Output the (X, Y) coordinate of the center of the cell containing the given text.  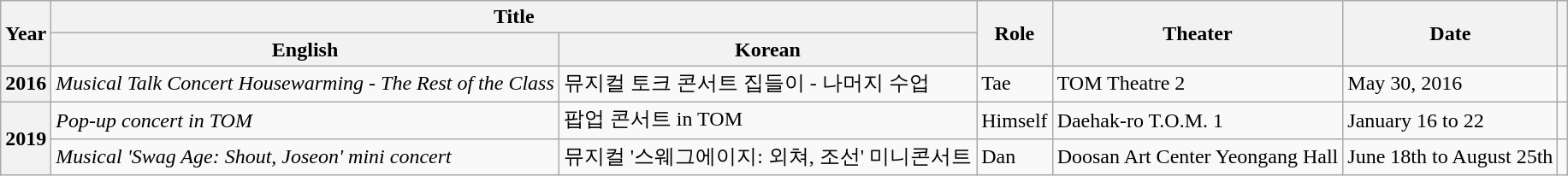
2016 (26, 84)
Role (1015, 33)
Pop-up concert in TOM (305, 120)
Title (514, 17)
Date (1451, 33)
뮤지컬 '스웨그에이지: 외쳐, 조선' 미니콘서트 (767, 157)
Dan (1015, 157)
Daehak-ro T.O.M. 1 (1198, 120)
Doosan Art Center Yeongang Hall (1198, 157)
Korean (767, 50)
Himself (1015, 120)
May 30, 2016 (1451, 84)
English (305, 50)
Musical 'Swag Age: Shout, Joseon' mini concert (305, 157)
뮤지컬 토크 콘서트 집들이 - 나머지 수업 (767, 84)
Year (26, 33)
팝업 콘서트 in TOM (767, 120)
2019 (26, 138)
Musical Talk Concert Housewarming - The Rest of the Class (305, 84)
June 18th to August 25th (1451, 157)
Tae (1015, 84)
January 16 to 22 (1451, 120)
TOM Theatre 2 (1198, 84)
Theater (1198, 33)
